Return the [x, y] coordinate for the center point of the cell that contains the specified text.  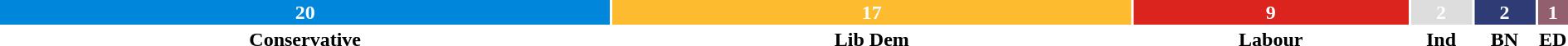
1 [1553, 12]
17 [871, 12]
9 [1271, 12]
20 [305, 12]
